From the cell containing the given text, extract its center point as [x, y] coordinate. 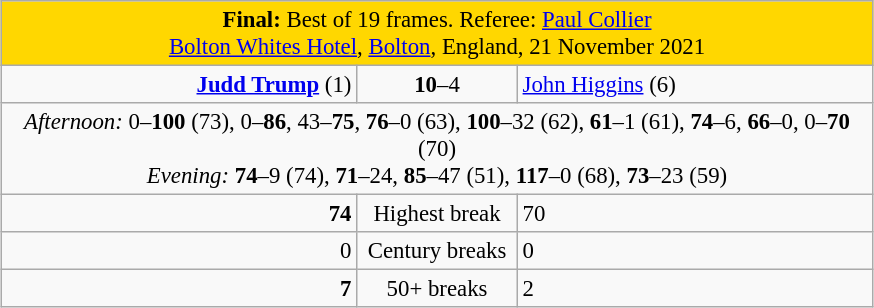
10–4 [438, 85]
Final: Best of 19 frames. Referee: Paul Collier Bolton Whites Hotel, Bolton, England, 21 November 2021 [437, 34]
Judd Trump (1) [179, 85]
7 [179, 289]
Century breaks [438, 251]
70 [695, 214]
2 [695, 289]
Highest break [438, 214]
John Higgins (6) [695, 85]
50+ breaks [438, 289]
74 [179, 214]
